Scan for the cell matching the given text and deliver its [x, y] coordinate at center. 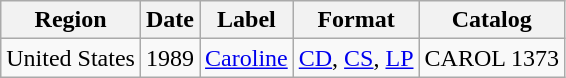
Date [170, 20]
Region [71, 20]
Catalog [492, 20]
1989 [170, 58]
Format [356, 20]
Label [247, 20]
United States [71, 58]
Caroline [247, 58]
CD, CS, LP [356, 58]
CAROL 1373 [492, 58]
